Return (X, Y) of the center of cell containing provided text 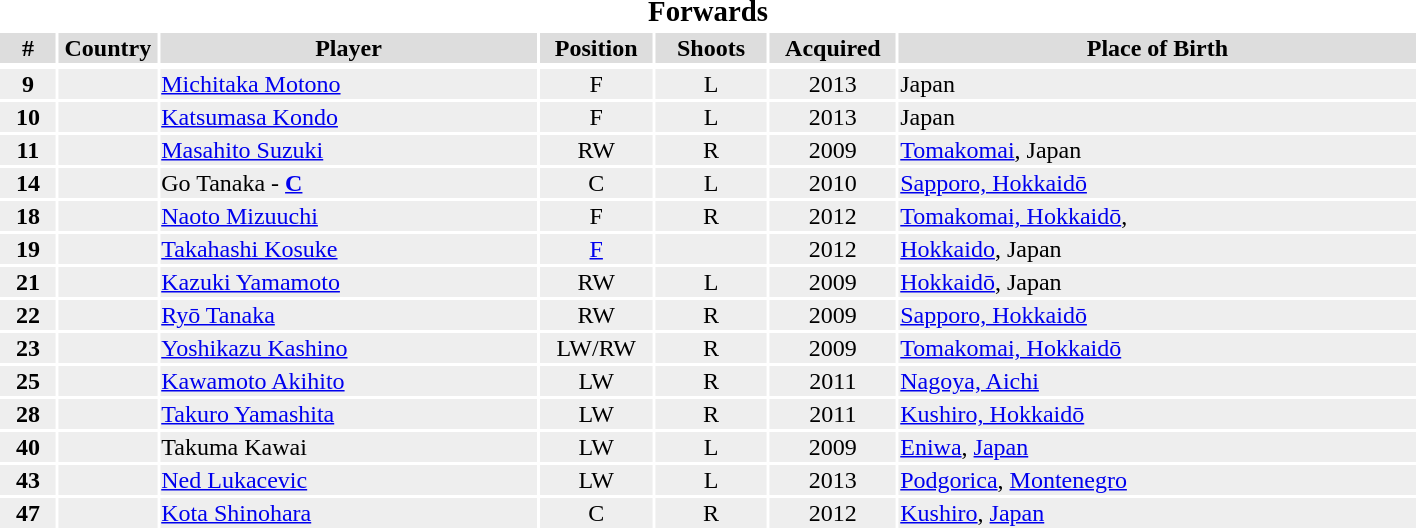
21 (28, 282)
# (28, 48)
47 (28, 513)
40 (28, 447)
Kawamoto Akihito (349, 381)
Kota Shinohara (349, 513)
19 (28, 249)
Takuma Kawai (349, 447)
Masahito Suzuki (349, 150)
Yoshikazu Kashino (349, 348)
23 (28, 348)
Kazuki Yamamoto (349, 282)
Position (596, 48)
Eniwa, Japan (1158, 447)
Place of Birth (1158, 48)
Tomakomai, Hokkaidō, (1158, 216)
Kushiro, Hokkaidō (1158, 414)
Michitaka Motono (349, 84)
11 (28, 150)
Ned Lukacevic (349, 480)
Hokkaido, Japan (1158, 249)
Acquired (833, 48)
LW/RW (596, 348)
10 (28, 117)
Takahashi Kosuke (349, 249)
Shoots (711, 48)
Hokkaidō, Japan (1158, 282)
18 (28, 216)
Go Tanaka - C (349, 183)
14 (28, 183)
9 (28, 84)
Tomakomai, Japan (1158, 150)
Podgorica, Montenegro (1158, 480)
Tomakomai, Hokkaidō (1158, 348)
Takuro Yamashita (349, 414)
Player (349, 48)
2010 (833, 183)
Nagoya, Aichi (1158, 381)
Country (108, 48)
22 (28, 315)
Naoto Mizuuchi (349, 216)
28 (28, 414)
43 (28, 480)
Katsumasa Kondo (349, 117)
25 (28, 381)
Kushiro, Japan (1158, 513)
Ryō Tanaka (349, 315)
